Extract the [X, Y] coordinate from the center of the cell holding the provided text.  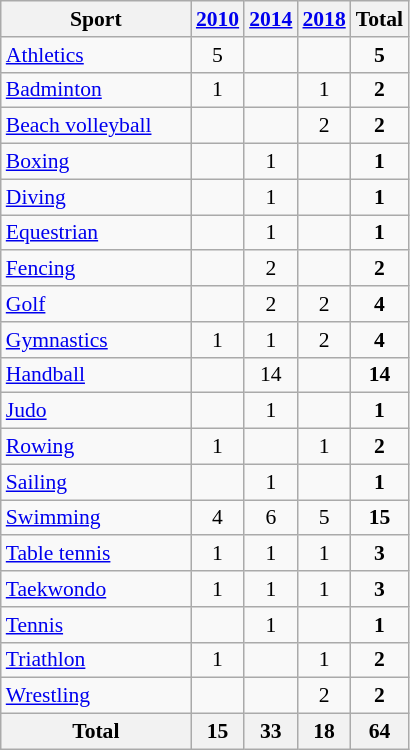
64 [380, 732]
Golf [96, 304]
Sport [96, 19]
Taekwondo [96, 589]
Fencing [96, 269]
Athletics [96, 55]
6 [270, 518]
18 [324, 732]
Boxing [96, 162]
Handball [96, 375]
Diving [96, 197]
33 [270, 732]
2010 [218, 19]
Triathlon [96, 660]
Rowing [96, 447]
Wrestling [96, 696]
Equestrian [96, 233]
Badminton [96, 90]
Table tennis [96, 554]
Sailing [96, 482]
Gymnastics [96, 340]
2014 [270, 19]
Beach volleyball [96, 126]
Tennis [96, 625]
2018 [324, 19]
Swimming [96, 518]
Judo [96, 411]
